Return the [x, y] coordinate for the center point of the cell that contains the specified text.  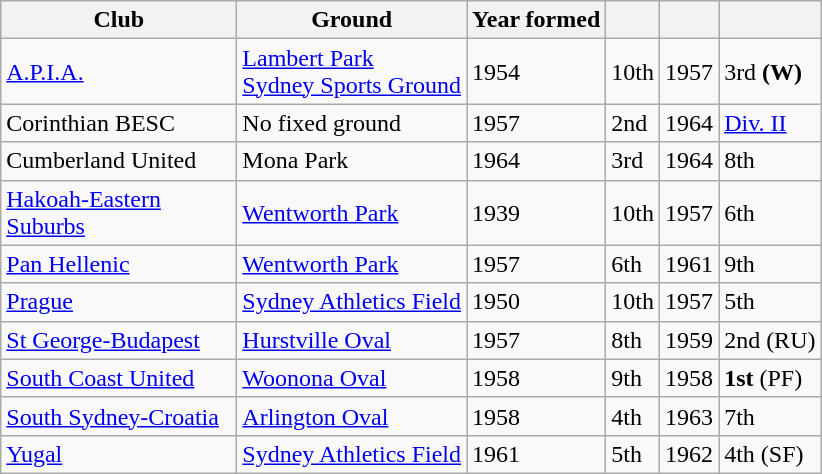
Yugal [119, 454]
A.P.I.A. [119, 72]
Cumberland United [119, 161]
Arlington Oval [352, 416]
7th [770, 416]
2nd [633, 123]
4th (SF) [770, 454]
1959 [690, 340]
Ground [352, 20]
No fixed ground [352, 123]
Lambert Park Sydney Sports Ground [352, 72]
Corinthian BESC [119, 123]
Pan Hellenic [119, 264]
1939 [536, 212]
Year formed [536, 20]
Hurstville Oval [352, 340]
St George-Budapest [119, 340]
Prague [119, 302]
3rd (W) [770, 72]
1963 [690, 416]
1st (PF) [770, 378]
Mona Park [352, 161]
South Coast United [119, 378]
1954 [536, 72]
Hakoah-Eastern Suburbs [119, 212]
1950 [536, 302]
2nd (RU) [770, 340]
South Sydney-Croatia [119, 416]
3rd [633, 161]
1962 [690, 454]
Club [119, 20]
Woonona Oval [352, 378]
4th [633, 416]
Div. II [770, 123]
